Detect which cell encompasses the target text, then output its [x, y] center coordinate. 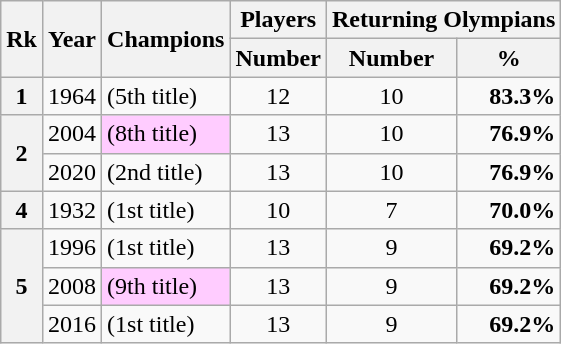
4 [22, 210]
2020 [72, 172]
2004 [72, 134]
% [509, 58]
(5th title) [166, 96]
(2nd title) [166, 172]
12 [278, 96]
(9th title) [166, 286]
5 [22, 286]
83.3% [509, 96]
1964 [72, 96]
2008 [72, 286]
1932 [72, 210]
70.0% [509, 210]
1 [22, 96]
Returning Olympians [443, 20]
1996 [72, 248]
(8th title) [166, 134]
Year [72, 39]
Champions [166, 39]
Players [278, 20]
2 [22, 153]
7 [391, 210]
2016 [72, 324]
Rk [22, 39]
